Extract the (X, Y) coordinate from the center of the cell holding the provided text.  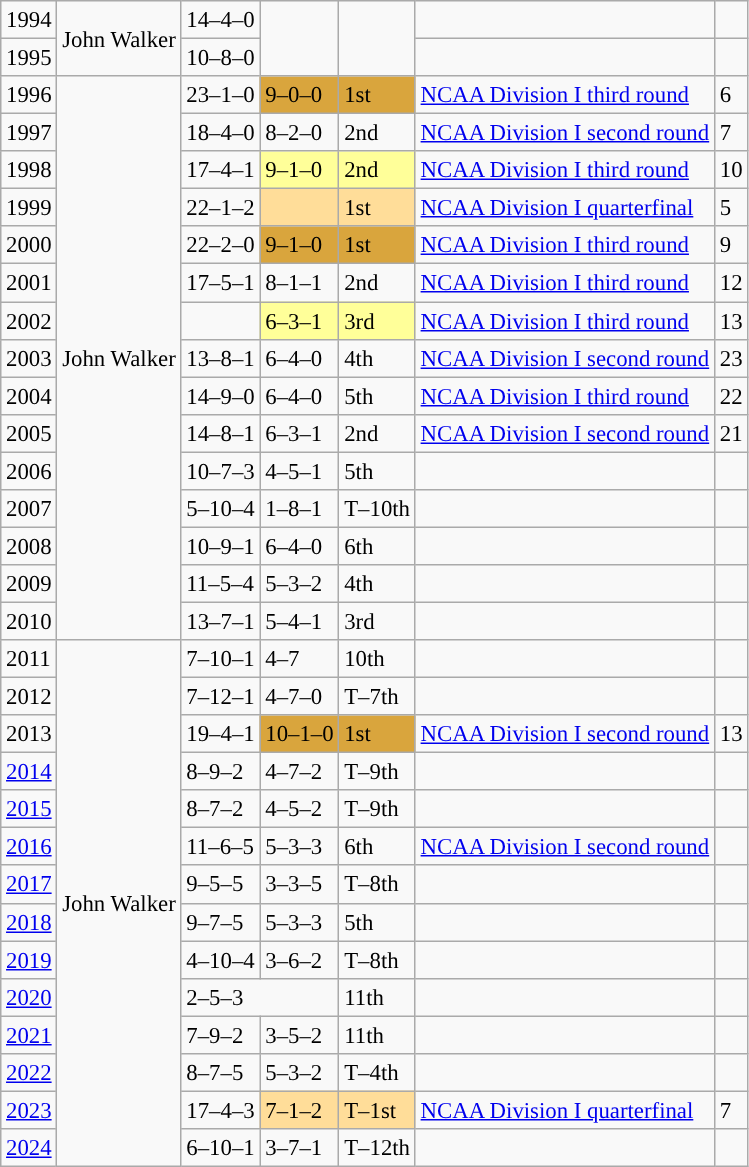
6 (730, 95)
17–4–1 (220, 170)
1–8–1 (300, 509)
8–9–2 (220, 772)
2019 (29, 960)
3–5–2 (300, 1035)
2008 (29, 546)
22 (730, 396)
10–1–0 (300, 734)
23–1–0 (220, 95)
10–7–3 (220, 471)
9–7–5 (220, 922)
2022 (29, 1073)
4–10–4 (220, 960)
1999 (29, 208)
2021 (29, 1035)
2017 (29, 885)
2005 (29, 433)
2009 (29, 584)
1997 (29, 133)
8–2–0 (300, 133)
2016 (29, 847)
2011 (29, 659)
18–4–0 (220, 133)
14–8–1 (220, 433)
9–5–5 (220, 885)
4–7–0 (300, 697)
22–1–2 (220, 208)
3–6–2 (300, 960)
17–4–3 (220, 1110)
14–4–0 (220, 20)
13–7–1 (220, 621)
1996 (29, 95)
11–5–4 (220, 584)
21 (730, 433)
14–9–0 (220, 396)
4–7–2 (300, 772)
2–5–3 (260, 997)
1995 (29, 58)
17–5–1 (220, 283)
5–4–1 (300, 621)
3–3–5 (300, 885)
9 (730, 245)
6–10–1 (220, 1148)
2024 (29, 1148)
T–12th (377, 1148)
4–5–2 (300, 809)
T–4th (377, 1073)
7–12–1 (220, 697)
13–8–1 (220, 358)
2015 (29, 809)
T–1st (377, 1110)
10–8–0 (220, 58)
10–9–1 (220, 546)
7–9–2 (220, 1035)
8–7–2 (220, 809)
10 (730, 170)
7–10–1 (220, 659)
2006 (29, 471)
2018 (29, 922)
9–0–0 (300, 95)
2000 (29, 245)
10th (377, 659)
8–1–1 (300, 283)
2014 (29, 772)
2002 (29, 321)
23 (730, 358)
11–6–5 (220, 847)
2003 (29, 358)
2004 (29, 396)
2020 (29, 997)
2012 (29, 697)
7–1–2 (300, 1110)
T–7th (377, 697)
2001 (29, 283)
3–7–1 (300, 1148)
22–2–0 (220, 245)
8–7–5 (220, 1073)
4–5–1 (300, 471)
2023 (29, 1110)
4–7 (300, 659)
1994 (29, 20)
T–10th (377, 509)
2010 (29, 621)
2013 (29, 734)
19–4–1 (220, 734)
5 (730, 208)
12 (730, 283)
2007 (29, 509)
1998 (29, 170)
5–10–4 (220, 509)
